Provide the (x, y) coordinate of the cell's center where the given text is located.  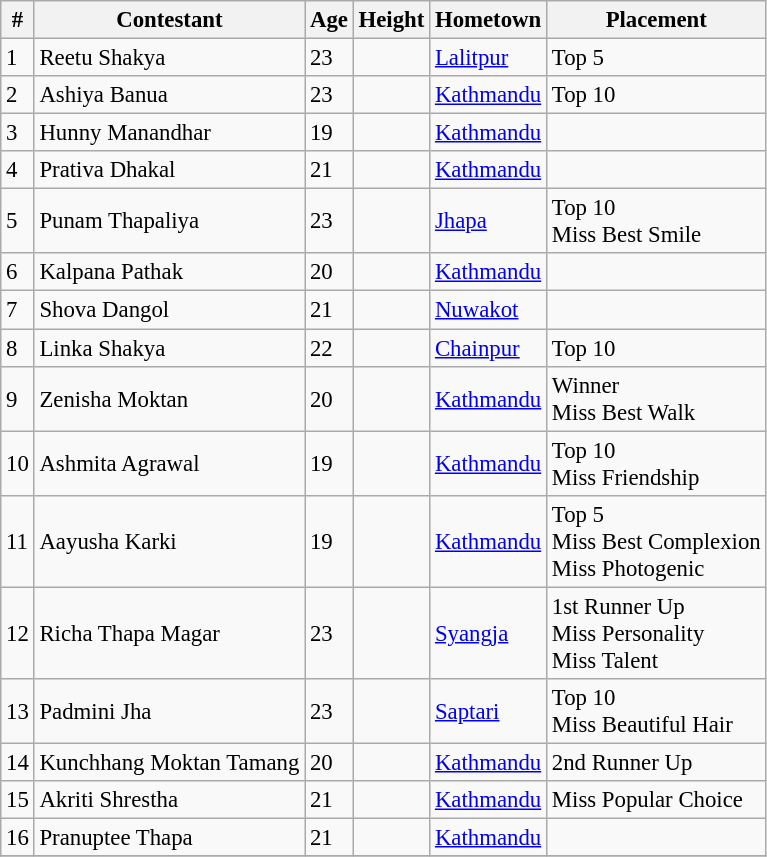
Padmini Jha (170, 712)
8 (18, 348)
2nd Runner Up (656, 762)
3 (18, 133)
Jhapa (488, 222)
6 (18, 273)
Zenisha Moktan (170, 398)
Reetu Shakya (170, 58)
Hometown (488, 20)
# (18, 20)
Aayusha Karki (170, 541)
Contestant (170, 20)
14 (18, 762)
2 (18, 95)
22 (330, 348)
Chainpur (488, 348)
13 (18, 712)
Linka Shakya (170, 348)
Nuwakot (488, 310)
Winner Miss Best Walk (656, 398)
4 (18, 170)
Miss Popular Choice (656, 800)
9 (18, 398)
11 (18, 541)
Top 5 Miss Best Complexion Miss Photogenic (656, 541)
Top 10 Miss Best Smile (656, 222)
Height (391, 20)
Kalpana Pathak (170, 273)
1 (18, 58)
Top 5 (656, 58)
5 (18, 222)
10 (18, 464)
Ashmita Agrawal (170, 464)
Akriti Shrestha (170, 800)
7 (18, 310)
Richa Thapa Magar (170, 633)
16 (18, 837)
1st Runner Up Miss Personality Miss Talent (656, 633)
Age (330, 20)
Hunny Manandhar (170, 133)
Syangja (488, 633)
Pranuptee Thapa (170, 837)
15 (18, 800)
12 (18, 633)
Placement (656, 20)
Saptari (488, 712)
Ashiya Banua (170, 95)
Top 10 Miss Beautiful Hair (656, 712)
Prativa Dhakal (170, 170)
Shova Dangol (170, 310)
Lalitpur (488, 58)
Kunchhang Moktan Tamang (170, 762)
Punam Thapaliya (170, 222)
Top 10 Miss Friendship (656, 464)
